Provide the (x, y) coordinate of the cell's center where the given text is located.  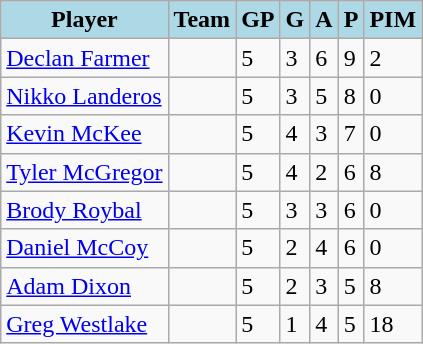
PIM (393, 20)
Team (202, 20)
Nikko Landeros (84, 96)
GP (258, 20)
18 (393, 324)
9 (351, 58)
Player (84, 20)
Daniel McCoy (84, 248)
1 (295, 324)
Greg Westlake (84, 324)
Brody Roybal (84, 210)
Adam Dixon (84, 286)
Kevin McKee (84, 134)
Declan Farmer (84, 58)
P (351, 20)
Tyler McGregor (84, 172)
A (324, 20)
G (295, 20)
7 (351, 134)
